From the cell containing the given text, extract its center point as (x, y) coordinate. 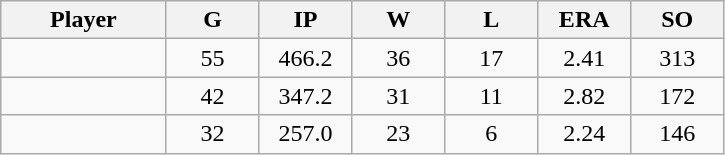
347.2 (306, 96)
466.2 (306, 58)
L (492, 20)
36 (398, 58)
17 (492, 58)
11 (492, 96)
Player (84, 20)
32 (212, 134)
6 (492, 134)
23 (398, 134)
SO (678, 20)
W (398, 20)
257.0 (306, 134)
313 (678, 58)
IP (306, 20)
2.24 (584, 134)
ERA (584, 20)
2.82 (584, 96)
55 (212, 58)
2.41 (584, 58)
172 (678, 96)
G (212, 20)
42 (212, 96)
31 (398, 96)
146 (678, 134)
